Search for the cell housing the specified text and yield its [X, Y] center coordinate. 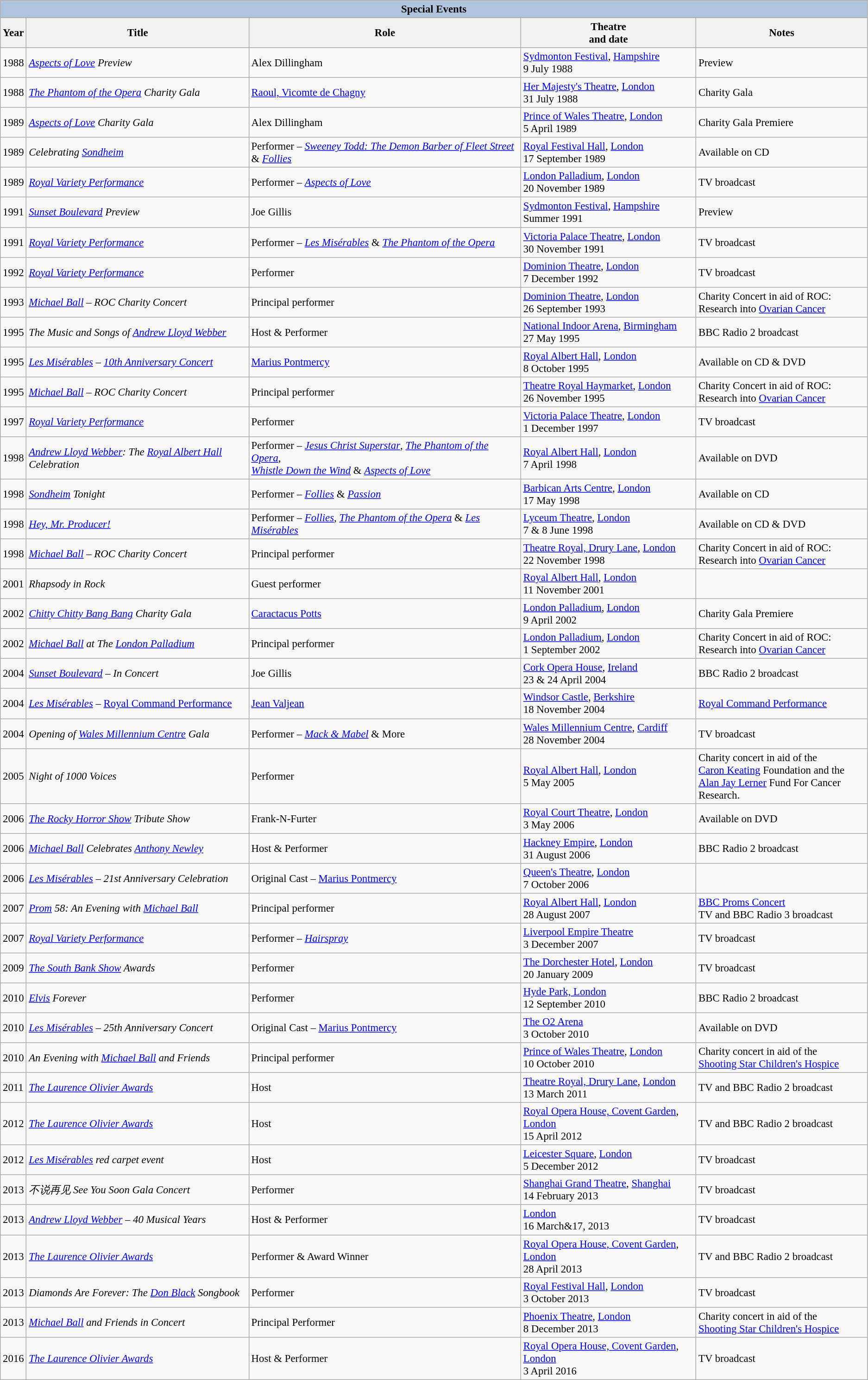
Prince of Wales Theatre, London10 October 2010 [608, 1058]
The O2 Arena3 October 2010 [608, 1028]
Sydmonton Festival, HampshireSummer 1991 [608, 212]
The Phantom of the Opera Charity Gala [138, 93]
Performer – Jesus Christ Superstar, The Phantom of the Opera,Whistle Down the Wind & Aspects of Love [384, 458]
Lyceum Theatre, London7 & 8 June 1998 [608, 524]
Sondheim Tonight [138, 494]
Aspects of Love Charity Gala [138, 122]
Performer – Sweeney Todd: The Demon Barber of Fleet Street & Follies [384, 153]
Theatre Royal, Drury Lane, London13 March 2011 [608, 1088]
The Dorchester Hotel, London20 January 2009 [608, 968]
Andrew Lloyd Webber – 40 Musical Years [138, 1220]
Theatre Royal, Drury Lane, London22 November 1998 [608, 554]
Victoria Palace Theatre, London30 November 1991 [608, 243]
Aspects of Love Preview [138, 63]
Royal Opera House, Covent Garden, London28 April 2013 [608, 1256]
London Palladium, London20 November 1989 [608, 183]
Frank-N-Furter [384, 818]
Sunset Boulevard – In Concert [138, 674]
Charity Gala [782, 93]
Performer – Aspects of Love [384, 183]
Royal Albert Hall, London28 August 2007 [608, 908]
2009 [13, 968]
Dominion Theatre, London26 September 1993 [608, 302]
Royal Albert Hall, London7 April 1998 [608, 458]
Notes [782, 33]
Performer – Les Misérables & The Phantom of the Opera [384, 243]
The Music and Songs of Andrew Lloyd Webber [138, 332]
Hackney Empire, London31 August 2006 [608, 849]
Andrew Lloyd Webber: The Royal Albert Hall Celebration [138, 458]
Michael Ball at The London Palladium [138, 644]
Elvis Forever [138, 998]
Royal Opera House, Covent Garden, London15 April 2012 [608, 1124]
Phoenix Theatre, London8 December 2013 [608, 1322]
Rhapsody in Rock [138, 584]
Les Misérables – 25th Anniversary Concert [138, 1028]
Caractacus Potts [384, 614]
Royal Command Performance [782, 704]
Prince of Wales Theatre, London5 April 1989 [608, 122]
Royal Opera House, Covent Garden, London3 April 2016 [608, 1358]
2001 [13, 584]
Principal Performer [384, 1322]
The Rocky Horror Show Tribute Show [138, 818]
Performer – Mack & Mabel & More [384, 734]
Role [384, 33]
Special Events [434, 9]
Opening of Wales Millennium Centre Gala [138, 734]
Prom 58: An Evening with Michael Ball [138, 908]
Night of 1000 Voices [138, 776]
National Indoor Arena, Birmingham27 May 1995 [608, 332]
Royal Albert Hall, London8 October 1995 [608, 362]
Hey, Mr. Producer! [138, 524]
London16 March&17, 2013 [608, 1220]
Sydmonton Festival, Hampshire9 July 1988 [608, 63]
The South Bank Show Awards [138, 968]
Guest performer [384, 584]
Liverpool Empire Theatre3 December 2007 [608, 939]
Barbican Arts Centre, London17 May 1998 [608, 494]
Queen's Theatre, London7 October 2006 [608, 878]
Wales Millennium Centre, Cardiff28 November 2004 [608, 734]
Victoria Palace Theatre, London1 December 1997 [608, 422]
Hyde Park, London12 September 2010 [608, 998]
Michael Ball and Friends in Concert [138, 1322]
Raoul, Vicomte de Chagny [384, 93]
Chitty Chitty Bang Bang Charity Gala [138, 614]
Theatre Royal Haymarket, London26 November 1995 [608, 392]
Royal Festival Hall, London3 October 2013 [608, 1292]
Performer – Hairspray [384, 939]
Performer – Follies, The Phantom of the Opera & Les Misérables [384, 524]
Year [13, 33]
Diamonds Are Forever: The Don Black Songbook [138, 1292]
London Palladium, London9 April 2002 [608, 614]
An Evening with Michael Ball and Friends [138, 1058]
Les Misérables – 10th Anniversary Concert [138, 362]
Michael Ball Celebrates Anthony Newley [138, 849]
2005 [13, 776]
Les Misérables red carpet event [138, 1160]
Sunset Boulevard Preview [138, 212]
Leicester Square, London5 December 2012 [608, 1160]
1992 [13, 272]
Jean Valjean [384, 704]
不说再见 See You Soon Gala Concert [138, 1190]
1993 [13, 302]
2016 [13, 1358]
Royal Festival Hall, London17 September 1989 [608, 153]
1997 [13, 422]
Cork Opera House, Ireland23 & 24 April 2004 [608, 674]
Her Majesty's Theatre, London31 July 1988 [608, 93]
Performer – Follies & Passion [384, 494]
Celebrating Sondheim [138, 153]
Charity concert in aid of the Caron Keating Foundation and the Alan Jay Lerner Fund For Cancer Research. [782, 776]
Dominion Theatre, London7 December 1992 [608, 272]
Marius Pontmercy [384, 362]
Les Misérables – 21st Anniversary Celebration [138, 878]
Royal Court Theatre, London3 May 2006 [608, 818]
Les Misérables – Royal Command Performance [138, 704]
Shanghai Grand Theatre, Shanghai14 February 2013 [608, 1190]
Royal Albert Hall, London5 May 2005 [608, 776]
Windsor Castle, Berkshire18 November 2004 [608, 704]
London Palladium, London1 September 2002 [608, 644]
Title [138, 33]
Theatreand date [608, 33]
BBC Proms ConcertTV and BBC Radio 3 broadcast [782, 908]
Royal Albert Hall, London11 November 2001 [608, 584]
2011 [13, 1088]
Performer & Award Winner [384, 1256]
